Capture the cell that displays the provided text and extract its [x, y] central coordinate. 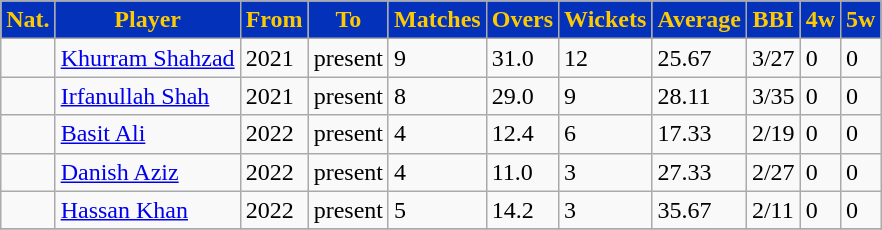
To [348, 20]
11.0 [522, 172]
5 [437, 210]
2/19 [773, 134]
Player [148, 20]
Danish Aziz [148, 172]
Khurram Shahzad [148, 58]
35.67 [700, 210]
Average [700, 20]
12 [606, 58]
Irfanullah Shah [148, 96]
Wickets [606, 20]
Overs [522, 20]
8 [437, 96]
3/35 [773, 96]
Basit Ali [148, 134]
3/27 [773, 58]
2/11 [773, 210]
2/27 [773, 172]
Matches [437, 20]
6 [606, 134]
BBI [773, 20]
Hassan Khan [148, 210]
17.33 [700, 134]
28.11 [700, 96]
31.0 [522, 58]
5w [861, 20]
29.0 [522, 96]
4w [820, 20]
Nat. [28, 20]
14.2 [522, 210]
25.67 [700, 58]
27.33 [700, 172]
From [274, 20]
12.4 [522, 134]
